Determine the [X, Y] coordinate at the center of the cell enclosing the given text.  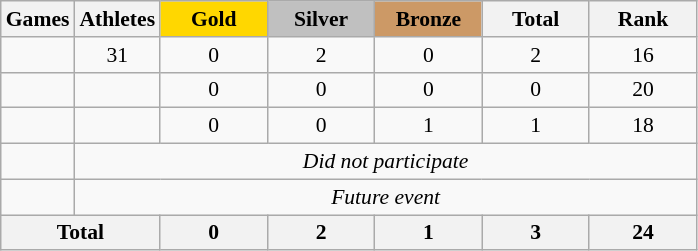
16 [642, 55]
3 [536, 233]
Athletes [117, 19]
20 [642, 90]
18 [642, 126]
Future event [385, 197]
Did not participate [385, 162]
Games [38, 19]
24 [642, 233]
Bronze [428, 19]
Gold [214, 19]
Rank [642, 19]
Silver [320, 19]
31 [117, 55]
